Scan for the cell matching the given text and deliver its [X, Y] coordinate at center. 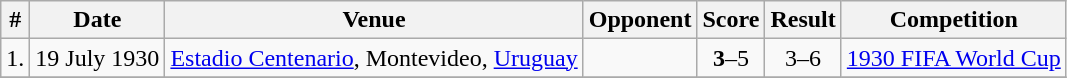
Score [731, 20]
Venue [374, 20]
Date [98, 20]
19 July 1930 [98, 58]
# [16, 20]
Opponent [640, 20]
Competition [954, 20]
Estadio Centenario, Montevideo, Uruguay [374, 58]
1. [16, 58]
3–6 [803, 58]
3–5 [731, 58]
1930 FIFA World Cup [954, 58]
Result [803, 20]
